Return the (x, y) coordinate for the center point of the cell that contains the specified text.  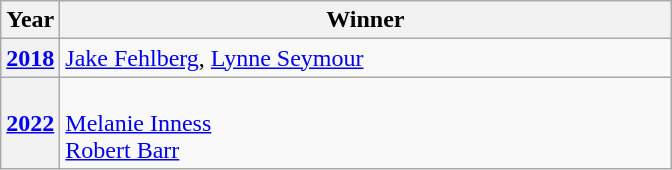
Year (30, 20)
2018 (30, 58)
Winner (366, 20)
Melanie InnessRobert Barr (366, 123)
Jake Fehlberg, Lynne Seymour (366, 58)
2022 (30, 123)
